Scan for the cell matching the given text and deliver its [X, Y] coordinate at center. 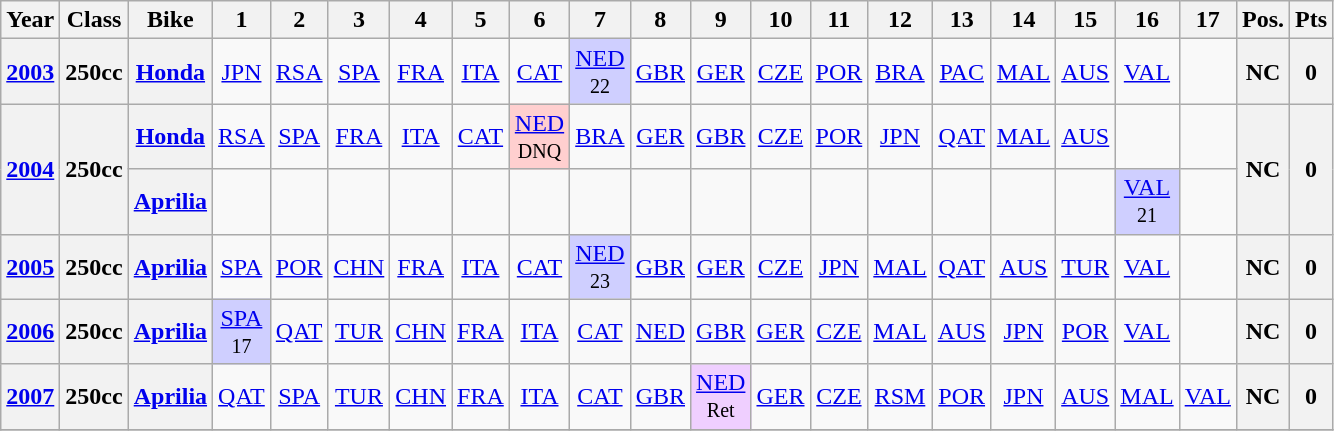
Pts [1312, 20]
5 [481, 20]
9 [721, 20]
Year [30, 20]
RSM [900, 396]
NEDDNQ [539, 136]
17 [1208, 20]
NED23 [600, 266]
2006 [30, 332]
10 [780, 20]
2003 [30, 72]
SPA17 [242, 332]
2007 [30, 396]
PAC [962, 72]
13 [962, 20]
12 [900, 20]
1 [242, 20]
11 [839, 20]
VAL21 [1147, 202]
6 [539, 20]
2004 [30, 169]
Bike [170, 20]
8 [660, 20]
15 [1086, 20]
Pos. [1262, 20]
7 [600, 20]
3 [359, 20]
NEDRet [721, 396]
2005 [30, 266]
16 [1147, 20]
Class [94, 20]
14 [1023, 20]
NED22 [600, 72]
4 [421, 20]
NED [660, 332]
2 [299, 20]
